Locate the cell with the specified text and output its (x, y) center coordinate. 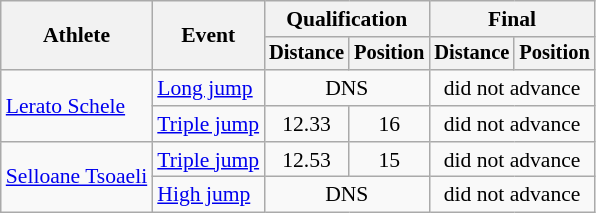
16 (389, 124)
Event (208, 36)
12.33 (306, 124)
15 (389, 160)
Selloane Tsoaeli (77, 178)
Qualification (346, 19)
Lerato Schele (77, 106)
Long jump (208, 88)
12.53 (306, 160)
Final (512, 19)
High jump (208, 195)
Athlete (77, 36)
